Search for the cell housing the specified text and yield its [x, y] center coordinate. 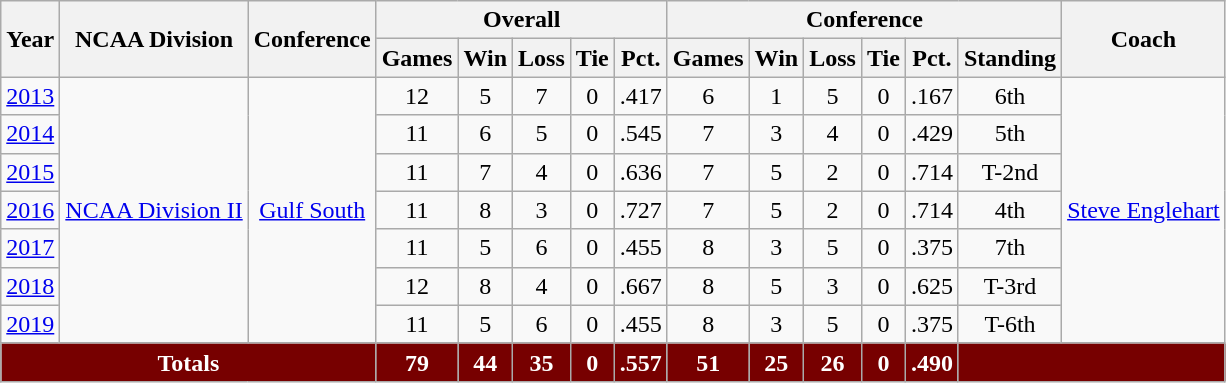
26 [833, 362]
.545 [640, 134]
Year [30, 39]
.557 [640, 362]
7th [1010, 248]
1 [776, 96]
.167 [932, 96]
NCAA Division [154, 39]
2014 [30, 134]
Gulf South [312, 210]
2013 [30, 96]
T-6th [1010, 324]
6th [1010, 96]
.727 [640, 210]
.636 [640, 172]
4th [1010, 210]
51 [708, 362]
.429 [932, 134]
.667 [640, 286]
.490 [932, 362]
44 [486, 362]
2018 [30, 286]
NCAA Division II [154, 210]
2015 [30, 172]
5th [1010, 134]
2017 [30, 248]
Coach [1144, 39]
Standing [1010, 58]
25 [776, 362]
Steve Englehart [1144, 210]
T-3rd [1010, 286]
T-2nd [1010, 172]
2016 [30, 210]
.625 [932, 286]
35 [542, 362]
2019 [30, 324]
.417 [640, 96]
79 [417, 362]
Overall [522, 20]
Totals [188, 362]
